Output the [x, y] coordinate of the center of the cell containing the given text.  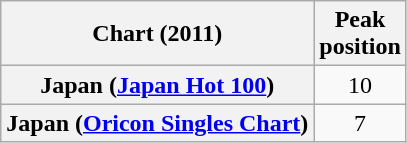
7 [360, 123]
Chart (2011) [158, 34]
Japan (Japan Hot 100) [158, 85]
Peak position [360, 34]
Japan (Oricon Singles Chart) [158, 123]
10 [360, 85]
